Find where the given text appears and provide that cell's center as (X, Y) coordinate. 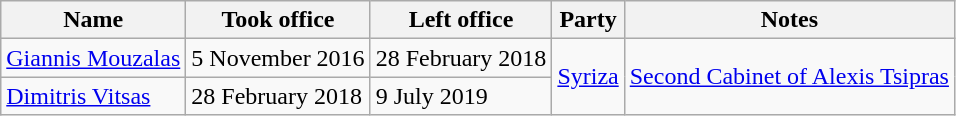
Name (94, 20)
Second Cabinet of Alexis Tsipras (789, 77)
9 July 2019 (461, 96)
Party (588, 20)
Notes (789, 20)
Dimitris Vitsas (94, 96)
Syriza (588, 77)
Left office (461, 20)
5 November 2016 (278, 58)
Took office (278, 20)
Giannis Mouzalas (94, 58)
